Scan for the cell matching the given text and deliver its (X, Y) coordinate at center. 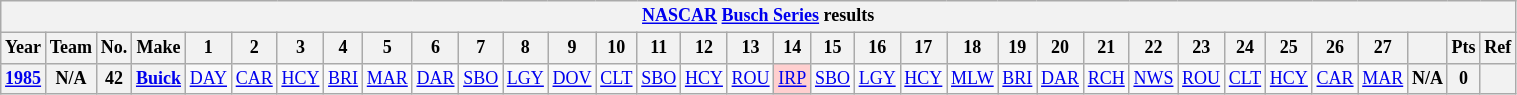
Ref (1498, 48)
25 (1288, 48)
20 (1060, 48)
11 (659, 48)
12 (704, 48)
NASCAR Busch Series results (758, 16)
8 (525, 48)
Pts (1464, 48)
17 (924, 48)
Year (24, 48)
21 (1106, 48)
5 (387, 48)
DOV (572, 78)
27 (1383, 48)
4 (344, 48)
24 (1244, 48)
18 (972, 48)
13 (750, 48)
7 (481, 48)
9 (572, 48)
IRP (792, 78)
0 (1464, 78)
NWS (1154, 78)
DAY (208, 78)
Team (70, 48)
15 (833, 48)
14 (792, 48)
22 (1154, 48)
42 (114, 78)
No. (114, 48)
23 (1202, 48)
19 (1018, 48)
26 (1335, 48)
3 (300, 48)
1 (208, 48)
Buick (159, 78)
16 (877, 48)
RCH (1106, 78)
Make (159, 48)
1985 (24, 78)
MLW (972, 78)
2 (254, 48)
10 (616, 48)
6 (436, 48)
